Identify which cell holds the provided text, then report its [x, y] central coordinate. 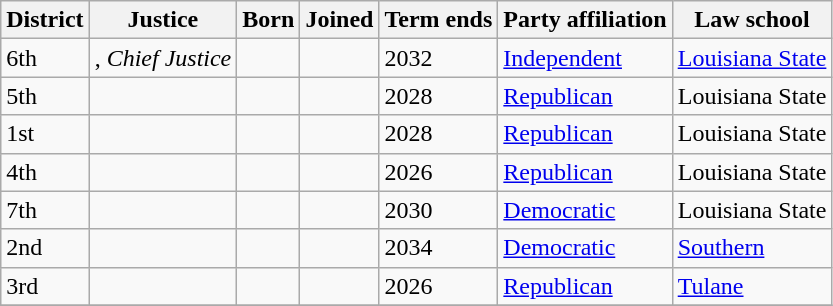
Southern [752, 248]
3rd [45, 286]
Born [268, 20]
2034 [438, 248]
Joined [340, 20]
, Chief Justice [163, 58]
6th [45, 58]
Independent [585, 58]
2032 [438, 58]
Law school [752, 20]
Party affiliation [585, 20]
4th [45, 172]
5th [45, 96]
Justice [163, 20]
1st [45, 134]
Tulane [752, 286]
7th [45, 210]
Term ends [438, 20]
District [45, 20]
2030 [438, 210]
2nd [45, 248]
